Identify which cell holds the provided text, then report its (x, y) central coordinate. 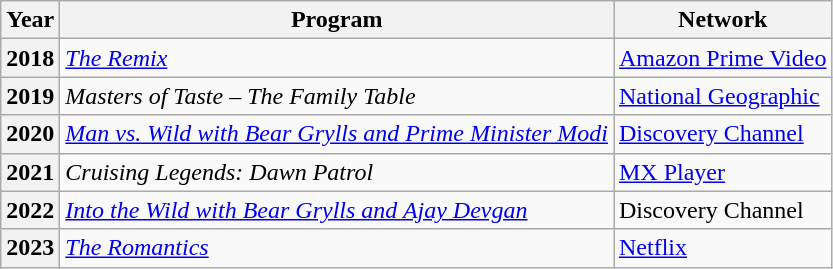
Masters of Taste – The Family Table (337, 96)
Man vs. Wild with Bear Grylls and Prime Minister Modi (337, 134)
2021 (30, 172)
Amazon Prime Video (723, 58)
2023 (30, 248)
MX Player (723, 172)
2022 (30, 210)
The Romantics (337, 248)
2018 (30, 58)
Netflix (723, 248)
National Geographic (723, 96)
Into the Wild with Bear Grylls and Ajay Devgan (337, 210)
Program (337, 20)
The Remix (337, 58)
Cruising Legends: Dawn Patrol (337, 172)
2019 (30, 96)
2020 (30, 134)
Network (723, 20)
Year (30, 20)
